Provide the [x, y] coordinate of the cell's center where the given text is located.  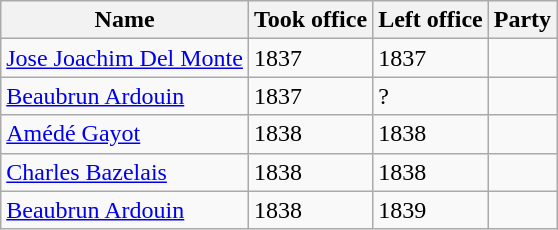
Amédé Gayot [125, 134]
Took office [310, 20]
Jose Joachim Del Monte [125, 58]
Party [522, 20]
1839 [431, 210]
Charles Bazelais [125, 172]
Name [125, 20]
Left office [431, 20]
? [431, 96]
